Find where the given text appears and provide that cell's center as (X, Y) coordinate. 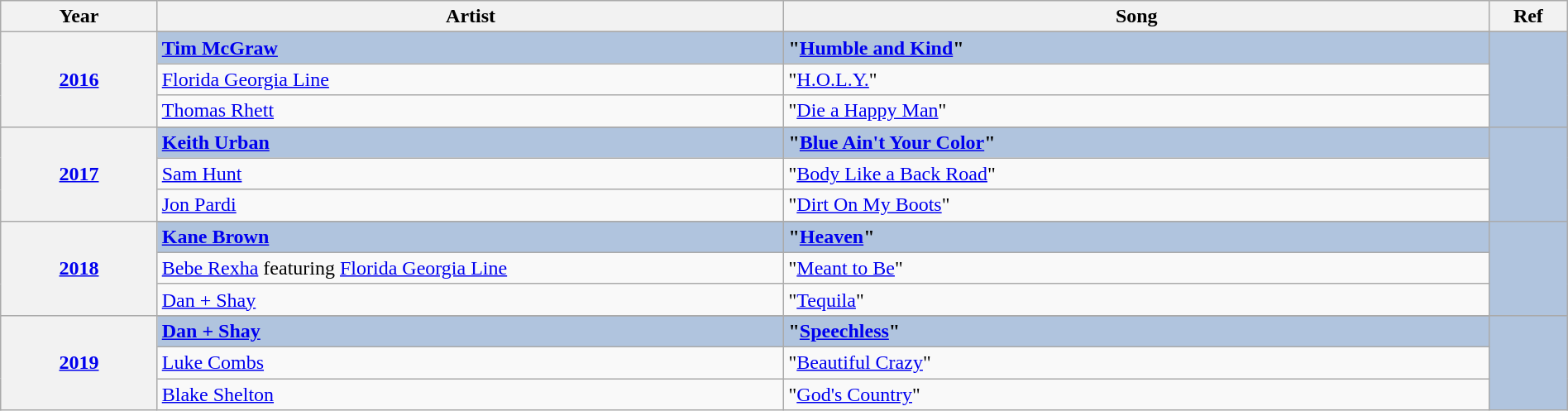
Blake Shelton (471, 394)
Artist (471, 17)
"God's Country" (1136, 394)
"Tequila" (1136, 299)
2019 (79, 362)
"Heaven" (1136, 237)
Florida Georgia Line (471, 79)
Year (79, 17)
Keith Urban (471, 142)
"Body Like a Back Road" (1136, 174)
"Dirt On My Boots" (1136, 205)
"Blue Ain't Your Color" (1136, 142)
Jon Pardi (471, 205)
"Die a Happy Man" (1136, 111)
Song (1136, 17)
Kane Brown (471, 237)
"H.O.L.Y." (1136, 79)
2016 (79, 79)
Ref (1528, 17)
Tim McGraw (471, 48)
"Humble and Kind" (1136, 48)
2017 (79, 174)
"Beautiful Crazy" (1136, 362)
"Speechless" (1136, 331)
2018 (79, 268)
Luke Combs (471, 362)
"Meant to Be" (1136, 268)
Sam Hunt (471, 174)
Thomas Rhett (471, 111)
Bebe Rexha featuring Florida Georgia Line (471, 268)
